Find where the given text appears and provide that cell's center as [X, Y] coordinate. 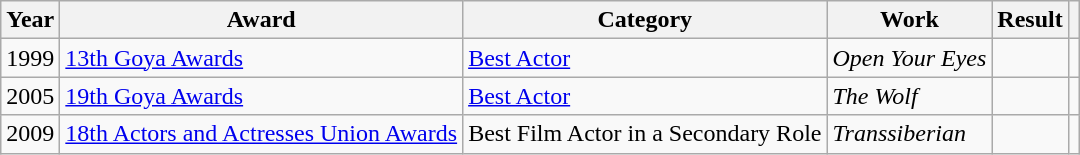
Award [262, 20]
2009 [30, 134]
19th Goya Awards [262, 96]
Category [645, 20]
2005 [30, 96]
Transsiberian [910, 134]
13th Goya Awards [262, 58]
Work [910, 20]
Open Your Eyes [910, 58]
The Wolf [910, 96]
18th Actors and Actresses Union Awards [262, 134]
Year [30, 20]
1999 [30, 58]
Result [1030, 20]
Best Film Actor in a Secondary Role [645, 134]
